Return the [X, Y] coordinate for the center point of the cell that contains the specified text.  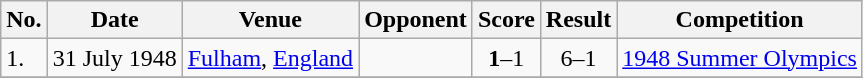
1–1 [506, 58]
6–1 [578, 58]
Result [578, 20]
Fulham, England [270, 58]
Opponent [416, 20]
1948 Summer Olympics [740, 58]
Date [114, 20]
Venue [270, 20]
Score [506, 20]
1. [24, 58]
31 July 1948 [114, 58]
No. [24, 20]
Competition [740, 20]
